Find where the given text appears and provide that cell's center as [X, Y] coordinate. 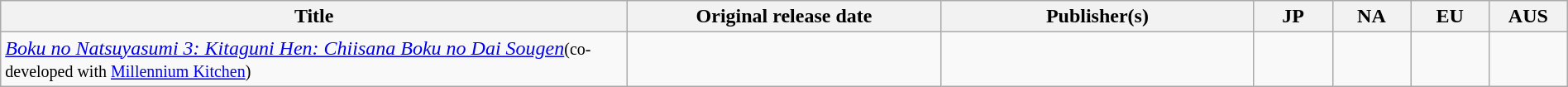
Boku no Natsuyasumi 3: Kitaguni Hen: Chiisana Boku no Dai Sougen(co-developed with Millennium Kitchen) [314, 60]
AUS [1528, 17]
EU [1451, 17]
Publisher(s) [1097, 17]
Original release date [784, 17]
JP [1293, 17]
Title [314, 17]
NA [1371, 17]
